Locate the cell with the specified text and output its (X, Y) center coordinate. 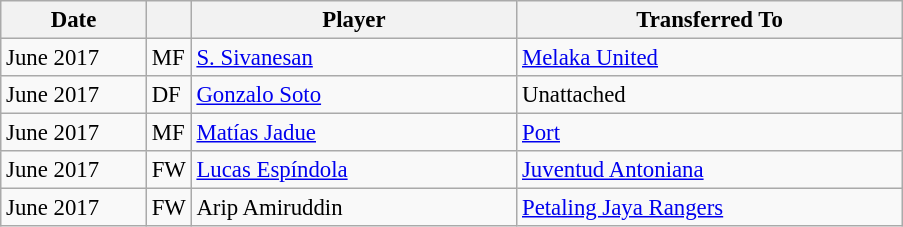
S. Sivanesan (354, 58)
Gonzalo Soto (354, 95)
Matías Jadue (354, 133)
Juventud Antoniana (710, 170)
Arip Amiruddin (354, 208)
Transferred To (710, 20)
Date (74, 20)
Player (354, 20)
Port (710, 133)
Lucas Espíndola (354, 170)
Petaling Jaya Rangers (710, 208)
Melaka United (710, 58)
DF (168, 95)
Unattached (710, 95)
